From the cell containing the given text, extract its center point as (x, y) coordinate. 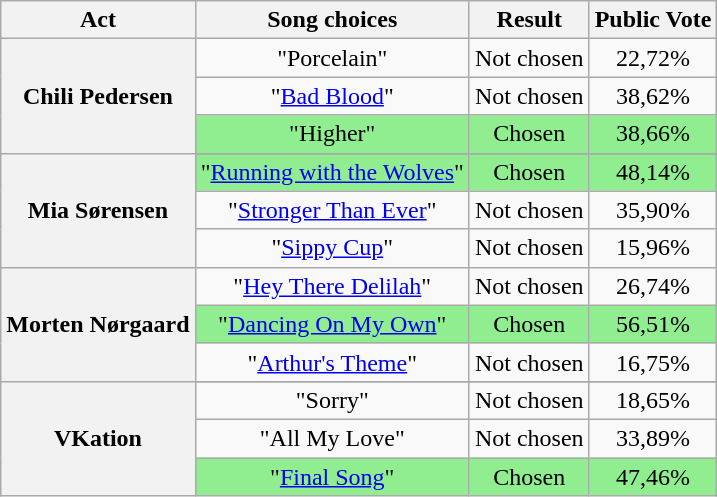
15,96% (653, 248)
38,62% (653, 96)
22,72% (653, 58)
"Higher" (332, 134)
"Running with the Wolves" (332, 172)
47,46% (653, 477)
18,65% (653, 400)
"Porcelain" (332, 58)
Result (529, 20)
56,51% (653, 324)
"Bad Blood" (332, 96)
Morten Nørgaard (98, 324)
Song choices (332, 20)
Mia Sørensen (98, 210)
"Sippy Cup" (332, 248)
"Hey There Delilah" (332, 286)
26,74% (653, 286)
"Final Song" (332, 477)
"Dancing On My Own" (332, 324)
"Sorry" (332, 400)
48,14% (653, 172)
Act (98, 20)
38,66% (653, 134)
"Stronger Than Ever" (332, 210)
VKation (98, 438)
Chili Pedersen (98, 96)
Public Vote (653, 20)
35,90% (653, 210)
33,89% (653, 438)
"All My Love" (332, 438)
"Arthur's Theme" (332, 362)
16,75% (653, 362)
